Provide the (X, Y) coordinate of the cell's center where the given text is located.  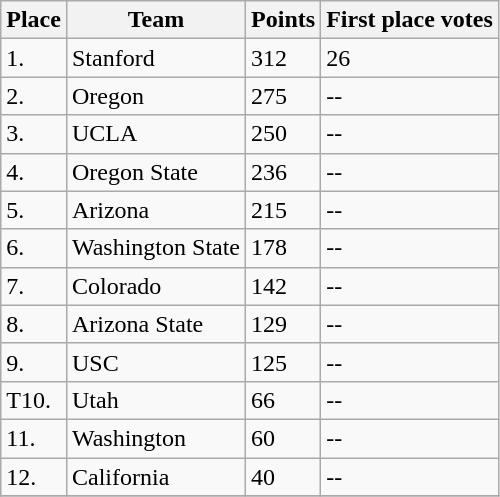
First place votes (410, 20)
T10. (34, 400)
275 (284, 96)
178 (284, 248)
125 (284, 362)
USC (156, 362)
6. (34, 248)
Utah (156, 400)
9. (34, 362)
Oregon State (156, 172)
26 (410, 58)
250 (284, 134)
Washington (156, 438)
142 (284, 286)
40 (284, 477)
Team (156, 20)
4. (34, 172)
1. (34, 58)
Stanford (156, 58)
2. (34, 96)
11. (34, 438)
5. (34, 210)
Washington State (156, 248)
215 (284, 210)
66 (284, 400)
UCLA (156, 134)
7. (34, 286)
129 (284, 324)
8. (34, 324)
Arizona (156, 210)
312 (284, 58)
Arizona State (156, 324)
Colorado (156, 286)
Oregon (156, 96)
12. (34, 477)
Points (284, 20)
3. (34, 134)
California (156, 477)
Place (34, 20)
60 (284, 438)
236 (284, 172)
